Extract the (X, Y) coordinate from the center of the cell holding the provided text.  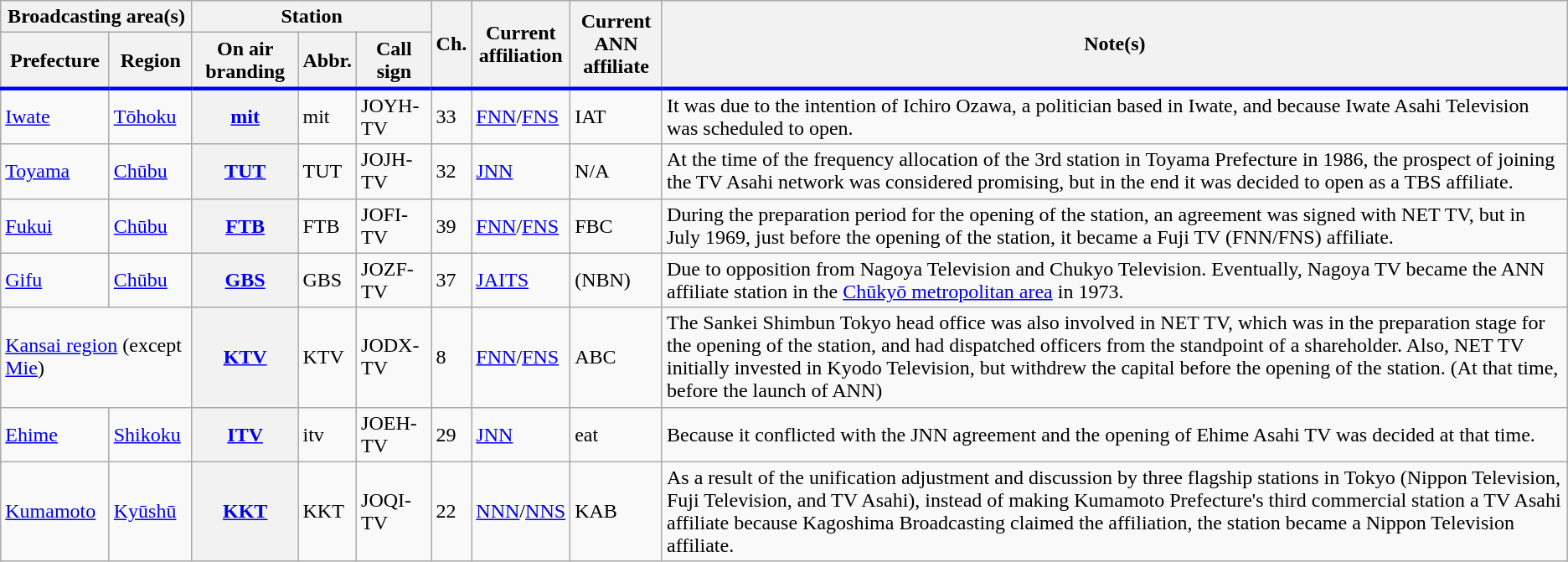
Prefecture (55, 60)
JOZF-TV (395, 280)
Fukui (55, 226)
(NBN) (616, 280)
It was due to the intention of Ichiro Ozawa, a politician based in Iwate, and because Iwate Asahi Television was scheduled to open. (1114, 116)
Station (312, 17)
Note(s) (1114, 45)
Currentaffiliation (521, 45)
JAITS (521, 280)
Ch. (451, 45)
29 (451, 434)
Because it conflicted with the JNN agreement and the opening of Ehime Asahi TV was decided at that time. (1114, 434)
Region (151, 60)
Iwate (55, 116)
JOQI-TV (395, 511)
JOJH-TV (395, 171)
JOFI-TV (395, 226)
KAB (616, 511)
Gifu (55, 280)
Broadcasting area(s) (97, 17)
Shikoku (151, 434)
ITV (245, 434)
ABC (616, 357)
JOYH-TV (395, 116)
NNN/NNS (521, 511)
Call sign (395, 60)
JODX-TV (395, 357)
8 (451, 357)
33 (451, 116)
Abbr. (328, 60)
Kansai region (except Mie) (97, 357)
22 (451, 511)
39 (451, 226)
FBC (616, 226)
N/A (616, 171)
Kumamoto (55, 511)
itv (328, 434)
IAT (616, 116)
CurrentANN affiliate (616, 45)
On air branding (245, 60)
37 (451, 280)
32 (451, 171)
Ehime (55, 434)
JOEH-TV (395, 434)
eat (616, 434)
Toyama (55, 171)
Kyūshū (151, 511)
Tōhoku (151, 116)
